Search for the cell housing the specified text and yield its [X, Y] center coordinate. 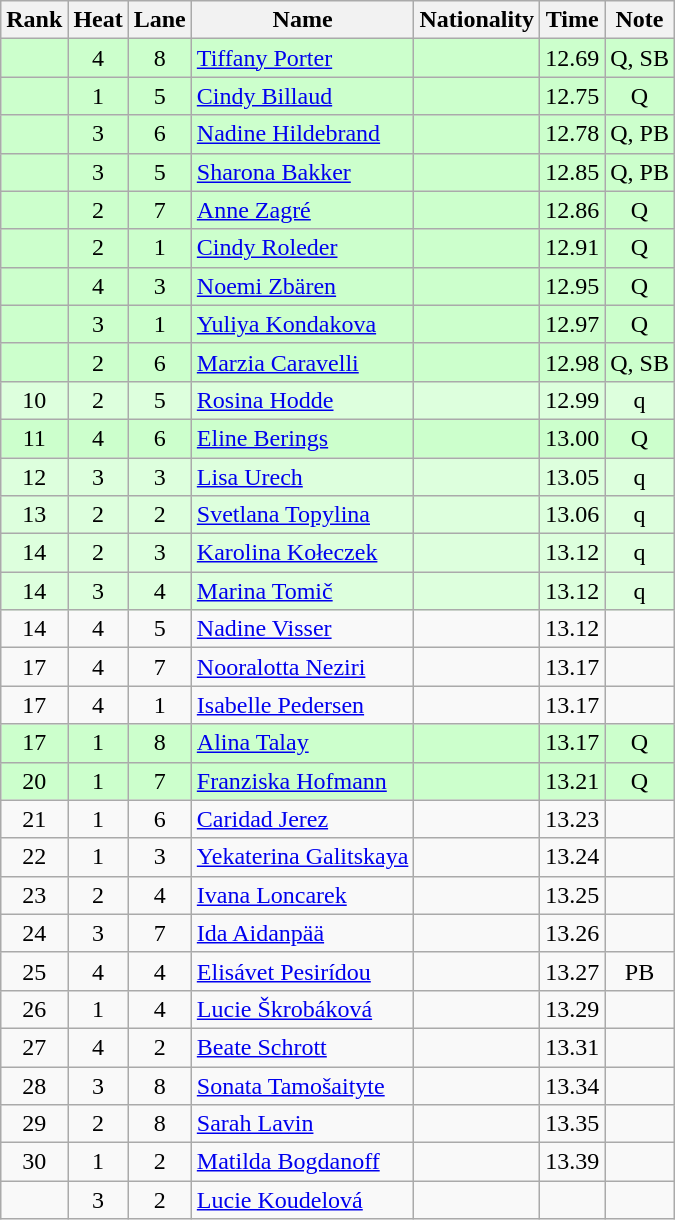
Sharona Bakker [302, 172]
10 [34, 400]
Rosina Hodde [302, 400]
Lane [160, 20]
Karolina Kołeczek [302, 553]
12 [34, 477]
21 [34, 819]
Sarah Lavin [302, 1124]
13.00 [572, 438]
Caridad Jerez [302, 819]
12.78 [572, 134]
PB [640, 971]
13.39 [572, 1162]
Rank [34, 20]
Nooralotta Neziri [302, 667]
13.26 [572, 933]
13.06 [572, 515]
24 [34, 933]
27 [34, 1047]
26 [34, 1009]
13.21 [572, 781]
13.27 [572, 971]
Yekaterina Galitskaya [302, 857]
Marina Tomič [302, 591]
12.75 [572, 96]
Lucie Škrobáková [302, 1009]
12.98 [572, 362]
30 [34, 1162]
Note [640, 20]
11 [34, 438]
12.91 [572, 248]
Svetlana Topylina [302, 515]
Yuliya Kondakova [302, 324]
Ivana Loncarek [302, 895]
12.86 [572, 210]
Beate Schrott [302, 1047]
23 [34, 895]
Lucie Koudelová [302, 1200]
29 [34, 1124]
13.24 [572, 857]
Name [302, 20]
Cindy Billaud [302, 96]
Nationality [477, 20]
Alina Talay [302, 743]
13.05 [572, 477]
Marzia Caravelli [302, 362]
13.34 [572, 1085]
Matilda Bogdanoff [302, 1162]
13 [34, 515]
Heat [98, 20]
22 [34, 857]
20 [34, 781]
12.99 [572, 400]
12.95 [572, 286]
13.25 [572, 895]
Elisávet Pesirídou [302, 971]
Eline Berings [302, 438]
Anne Zagré [302, 210]
Noemi Zbären [302, 286]
12.69 [572, 58]
12.97 [572, 324]
Ida Aidanpää [302, 933]
Lisa Urech [302, 477]
13.29 [572, 1009]
Isabelle Pedersen [302, 705]
12.85 [572, 172]
Sonata Tamošaityte [302, 1085]
Tiffany Porter [302, 58]
13.31 [572, 1047]
28 [34, 1085]
25 [34, 971]
Cindy Roleder [302, 248]
Time [572, 20]
Nadine Hildebrand [302, 134]
Franziska Hofmann [302, 781]
Nadine Visser [302, 629]
13.35 [572, 1124]
13.23 [572, 819]
